Return (x, y) of the center of cell containing provided text 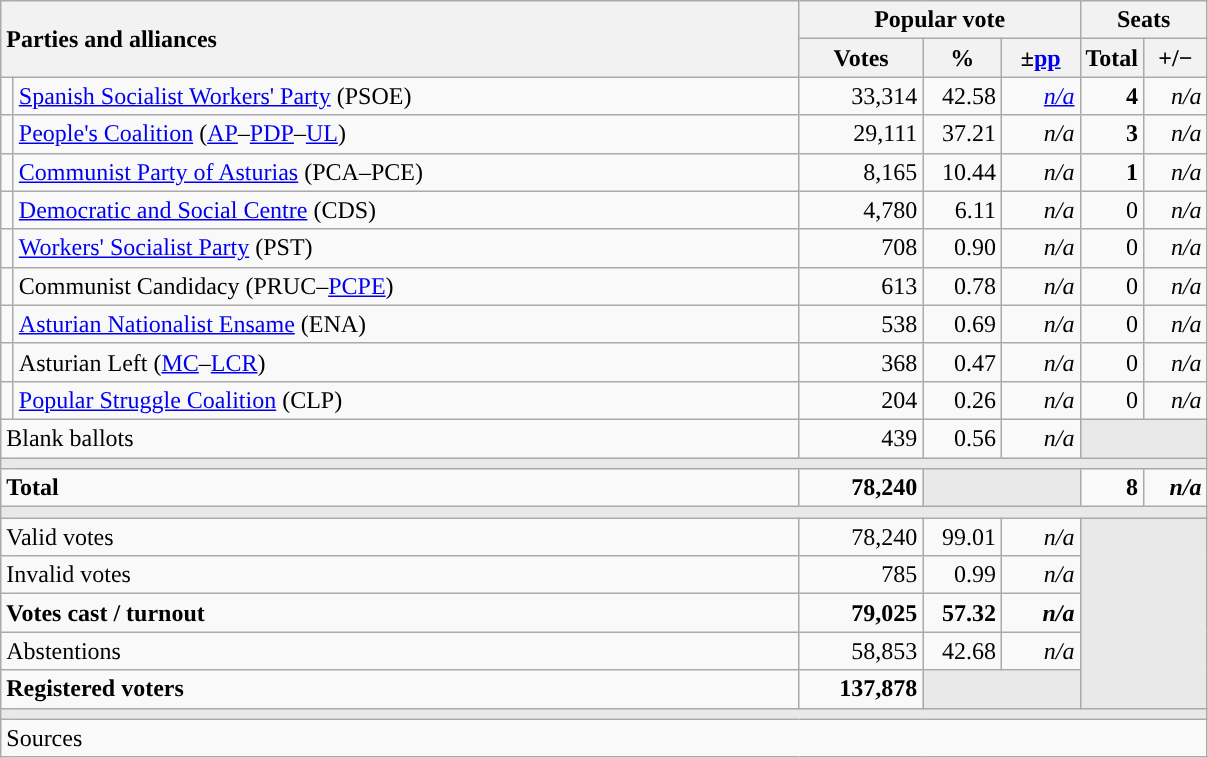
6.11 (962, 210)
538 (861, 324)
% (962, 58)
Spanish Socialist Workers' Party (PSOE) (406, 96)
0.90 (962, 248)
Communist Candidacy (PRUC–PCPE) (406, 286)
0.47 (962, 362)
Democratic and Social Centre (CDS) (406, 210)
People's Coalition (AP–PDP–UL) (406, 134)
Blank ballots (400, 438)
785 (861, 575)
0.99 (962, 575)
Sources (604, 738)
42.58 (962, 96)
57.32 (962, 613)
439 (861, 438)
613 (861, 286)
Invalid votes (400, 575)
0.56 (962, 438)
368 (861, 362)
0.78 (962, 286)
204 (861, 400)
708 (861, 248)
Abstentions (400, 651)
99.01 (962, 537)
+/− (1176, 58)
Votes (861, 58)
37.21 (962, 134)
33,314 (861, 96)
79,025 (861, 613)
42.68 (962, 651)
58,853 (861, 651)
137,878 (861, 689)
4,780 (861, 210)
±pp (1040, 58)
29,111 (861, 134)
8 (1112, 488)
Workers' Socialist Party (PST) (406, 248)
Valid votes (400, 537)
Registered voters (400, 689)
4 (1112, 96)
10.44 (962, 172)
3 (1112, 134)
0.69 (962, 324)
0.26 (962, 400)
1 (1112, 172)
Popular Struggle Coalition (CLP) (406, 400)
8,165 (861, 172)
Votes cast / turnout (400, 613)
Communist Party of Asturias (PCA–PCE) (406, 172)
Parties and alliances (400, 39)
Asturian Left (MC–LCR) (406, 362)
Asturian Nationalist Ensame (ENA) (406, 324)
Popular vote (940, 20)
Seats (1144, 20)
